Output the (X, Y) coordinate of the center of the cell containing the given text.  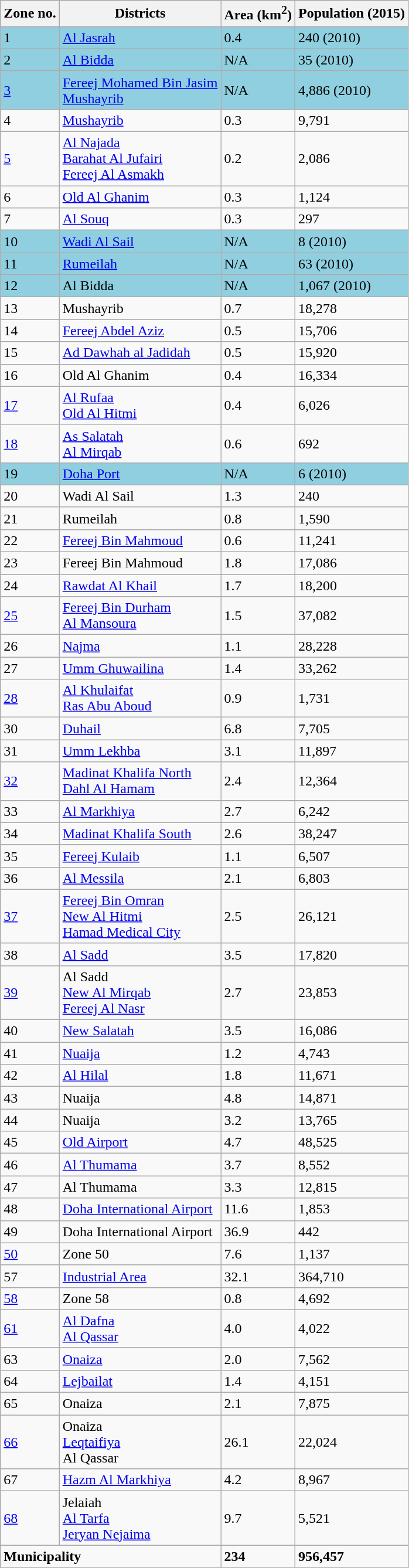
22,024 (352, 1442)
As Salatah Al Mirqab (140, 443)
17,086 (352, 563)
4,151 (352, 1381)
Najma (140, 646)
19 (30, 474)
Duhail (140, 729)
7 (30, 219)
3.2 (258, 1120)
7,562 (352, 1359)
Al Dafna Al Qassar (140, 1328)
11.6 (258, 1209)
43 (30, 1098)
3 (30, 90)
63 (2010) (352, 264)
67 (30, 1480)
1.3 (258, 496)
Umm Ghuwailina (140, 668)
Al Messila (140, 878)
1,124 (352, 197)
46 (30, 1165)
18 (30, 443)
39 (30, 992)
5 (30, 159)
9.7 (258, 1518)
Fereej Kulaib (140, 856)
6 (2010) (352, 474)
4 (30, 120)
9,791 (352, 120)
Al Souq (140, 219)
16,086 (352, 1031)
Municipality (111, 1556)
27 (30, 668)
12,364 (352, 781)
3.1 (258, 751)
41 (30, 1053)
24 (30, 586)
11,897 (352, 751)
8,552 (352, 1165)
12 (30, 286)
11 (30, 264)
22 (30, 540)
36.9 (258, 1232)
11,671 (352, 1076)
240 (2010) (352, 38)
692 (352, 443)
2 (30, 60)
4.2 (258, 1480)
23,853 (352, 992)
6 (30, 197)
Ad Dawhah al Jadidah (140, 353)
1,731 (352, 699)
0.7 (258, 308)
Doha Port (140, 474)
3.7 (258, 1165)
42 (30, 1076)
8 (2010) (352, 242)
44 (30, 1120)
68 (30, 1518)
Al Najada Barahat Al Jufairi Fereej Al Asmakh (140, 159)
38,247 (352, 834)
6,507 (352, 856)
297 (352, 219)
Al Markhiya (140, 811)
Fereej Mohamed Bin Jasim Mushayrib (140, 90)
10 (30, 242)
8,967 (352, 1480)
7,705 (352, 729)
35 (30, 856)
Al Jasrah (140, 38)
Industrial Area (140, 1276)
15,920 (352, 353)
Madinat Khalifa South (140, 834)
23 (30, 563)
17 (30, 406)
57 (30, 1276)
16,334 (352, 375)
13,765 (352, 1120)
15,706 (352, 331)
Fereej Abdel Aziz (140, 331)
2.6 (258, 834)
21 (30, 518)
Al Hilal (140, 1076)
4,022 (352, 1328)
66 (30, 1442)
34 (30, 834)
49 (30, 1232)
13 (30, 308)
Fereej Bin Durham Al Mansoura (140, 615)
37,082 (352, 615)
47 (30, 1187)
New Salatah (140, 1031)
14 (30, 331)
Al Khulaifat Ras Abu Aboud (140, 699)
364,710 (352, 1276)
4,743 (352, 1053)
64 (30, 1381)
Districts (140, 14)
5,521 (352, 1518)
18,278 (352, 308)
28,228 (352, 646)
2.5 (258, 916)
30 (30, 729)
26.1 (258, 1442)
25 (30, 615)
Al Sadd New Al Mirqab Fereej Al Nasr (140, 992)
16 (30, 375)
6,242 (352, 811)
Umm Lekhba (140, 751)
63 (30, 1359)
37 (30, 916)
240 (352, 496)
61 (30, 1328)
7.6 (258, 1254)
234 (258, 1556)
40 (30, 1031)
48 (30, 1209)
2.4 (258, 781)
18,200 (352, 586)
4,692 (352, 1298)
4.8 (258, 1098)
Population (2015) (352, 14)
Lejbailat (140, 1381)
32 (30, 781)
33 (30, 811)
1,137 (352, 1254)
Fereej Bin Omran New Al Hitmi Hamad Medical City (140, 916)
Jelaiah Al Tarfa Jeryan Nejaima (140, 1518)
2.0 (258, 1359)
26 (30, 646)
4.7 (258, 1142)
1,853 (352, 1209)
1.5 (258, 615)
0.9 (258, 699)
32.1 (258, 1276)
1.2 (258, 1053)
20 (30, 496)
38 (30, 954)
442 (352, 1232)
48,525 (352, 1142)
1,590 (352, 518)
3.3 (258, 1187)
50 (30, 1254)
6,803 (352, 878)
26,121 (352, 916)
31 (30, 751)
0.2 (258, 159)
4,886 (2010) (352, 90)
7,875 (352, 1404)
Onaiza Leqtaifiya Al Qassar (140, 1442)
Al Rufaa Old Al Hitmi (140, 406)
956,457 (352, 1556)
33,262 (352, 668)
65 (30, 1404)
Zone 58 (140, 1298)
35 (2010) (352, 60)
6.8 (258, 729)
6,026 (352, 406)
Al Sadd (140, 954)
Hazm Al Markhiya (140, 1480)
1 (30, 38)
Area (km2) (258, 14)
58 (30, 1298)
15 (30, 353)
11,241 (352, 540)
17,820 (352, 954)
1,067 (2010) (352, 286)
28 (30, 699)
12,815 (352, 1187)
4.0 (258, 1328)
Zone no. (30, 14)
14,871 (352, 1098)
2,086 (352, 159)
Rawdat Al Khail (140, 586)
1.7 (258, 586)
45 (30, 1142)
36 (30, 878)
Madinat Khalifa North Dahl Al Hamam (140, 781)
Old Airport (140, 1142)
Zone 50 (140, 1254)
